Find where the given text appears and provide that cell's center as (x, y) coordinate. 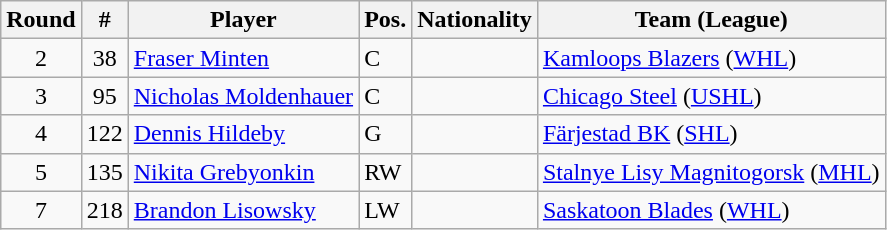
Player (243, 20)
Nikita Grebyonkin (243, 172)
G (386, 134)
38 (104, 58)
Stalnye Lisy Magnitogorsk (MHL) (711, 172)
LW (386, 210)
7 (41, 210)
Team (League) (711, 20)
Nationality (475, 20)
Fraser Minten (243, 58)
# (104, 20)
Färjestad BK (SHL) (711, 134)
Kamloops Blazers (WHL) (711, 58)
Round (41, 20)
135 (104, 172)
RW (386, 172)
Brandon Lisowsky (243, 210)
122 (104, 134)
Saskatoon Blades (WHL) (711, 210)
95 (104, 96)
5 (41, 172)
2 (41, 58)
Pos. (386, 20)
4 (41, 134)
Nicholas Moldenhauer (243, 96)
Chicago Steel (USHL) (711, 96)
Dennis Hildeby (243, 134)
218 (104, 210)
3 (41, 96)
